Output the [x, y] coordinate of the center of the cell containing the given text.  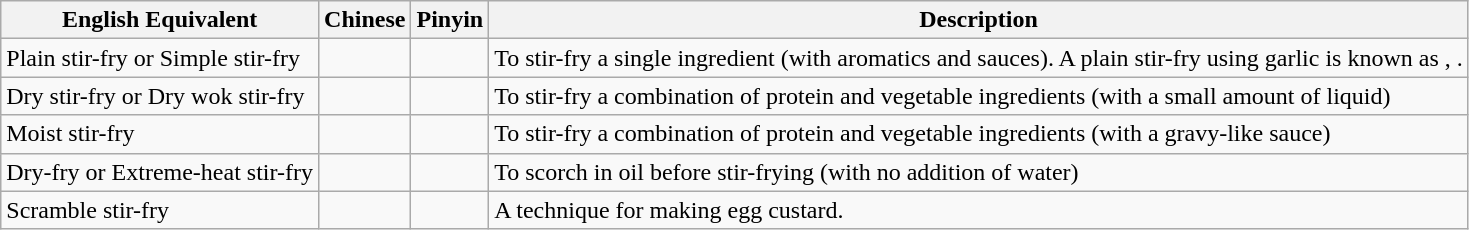
Pinyin [450, 20]
Dry stir-fry or Dry wok stir-fry [160, 96]
English Equivalent [160, 20]
To stir-fry a combination of protein and vegetable ingredients (with a small amount of liquid) [979, 96]
Dry-fry or Extreme-heat stir-fry [160, 172]
To scorch in oil before stir-frying (with no addition of water) [979, 172]
To stir-fry a combination of protein and vegetable ingredients (with a gravy-like sauce) [979, 134]
To stir-fry a single ingredient (with aromatics and sauces). A plain stir-fry using garlic is known as , . [979, 58]
Description [979, 20]
A technique for making egg custard. [979, 210]
Moist stir-fry [160, 134]
Plain stir-fry or Simple stir-fry [160, 58]
Scramble stir-fry [160, 210]
Chinese [365, 20]
